Return the [x, y] coordinate for the center point of the cell that contains the specified text.  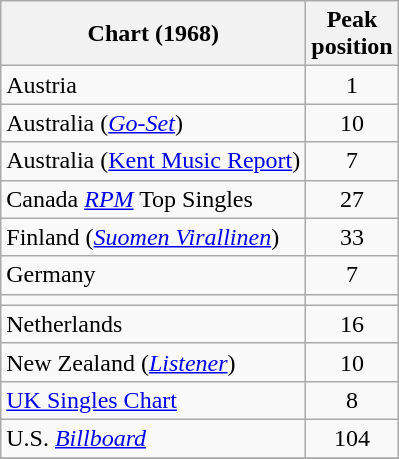
16 [352, 324]
Australia (Kent Music Report) [154, 161]
Austria [154, 85]
33 [352, 237]
Netherlands [154, 324]
27 [352, 199]
8 [352, 400]
UK Singles Chart [154, 400]
104 [352, 438]
Canada RPM Top Singles [154, 199]
Peakposition [352, 34]
Finland (Suomen Virallinen) [154, 237]
Australia (Go-Set) [154, 123]
Chart (1968) [154, 34]
U.S. Billboard [154, 438]
New Zealand (Listener) [154, 362]
Germany [154, 275]
1 [352, 85]
